Determine the [X, Y] coordinate at the center of the cell enclosing the given text.  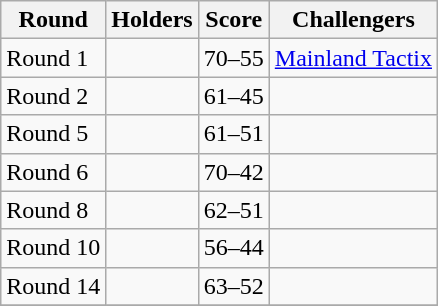
Round 5 [54, 134]
Score [234, 20]
61–45 [234, 96]
63–52 [234, 286]
Challengers [353, 20]
Round [54, 20]
62–51 [234, 210]
70–42 [234, 172]
Holders [152, 20]
Round 10 [54, 248]
Round 14 [54, 286]
61–51 [234, 134]
70–55 [234, 58]
Round 6 [54, 172]
Round 2 [54, 96]
56–44 [234, 248]
Round 8 [54, 210]
Round 1 [54, 58]
Mainland Tactix [353, 58]
